Determine the [X, Y] coordinate at the center of the cell enclosing the given text.  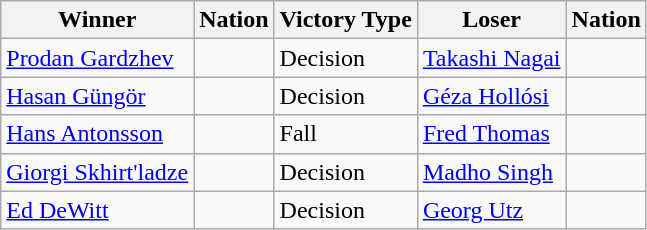
Giorgi Skhirt'ladze [98, 172]
Loser [492, 20]
Takashi Nagai [492, 58]
Victory Type [346, 20]
Hasan Güngör [98, 96]
Georg Utz [492, 210]
Géza Hollósi [492, 96]
Winner [98, 20]
Fall [346, 134]
Ed DeWitt [98, 210]
Fred Thomas [492, 134]
Hans Antonsson [98, 134]
Prodan Gardzhev [98, 58]
Madho Singh [492, 172]
